From the cell containing the given text, extract its center point as (X, Y) coordinate. 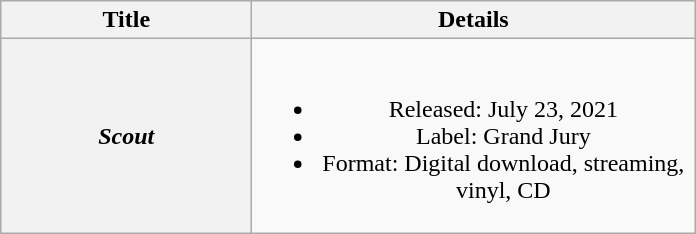
Title (126, 20)
Scout (126, 136)
Released: July 23, 2021Label: Grand JuryFormat: Digital download, streaming, vinyl, CD (474, 136)
Details (474, 20)
